Extract the (X, Y) coordinate from the center of the cell holding the provided text.  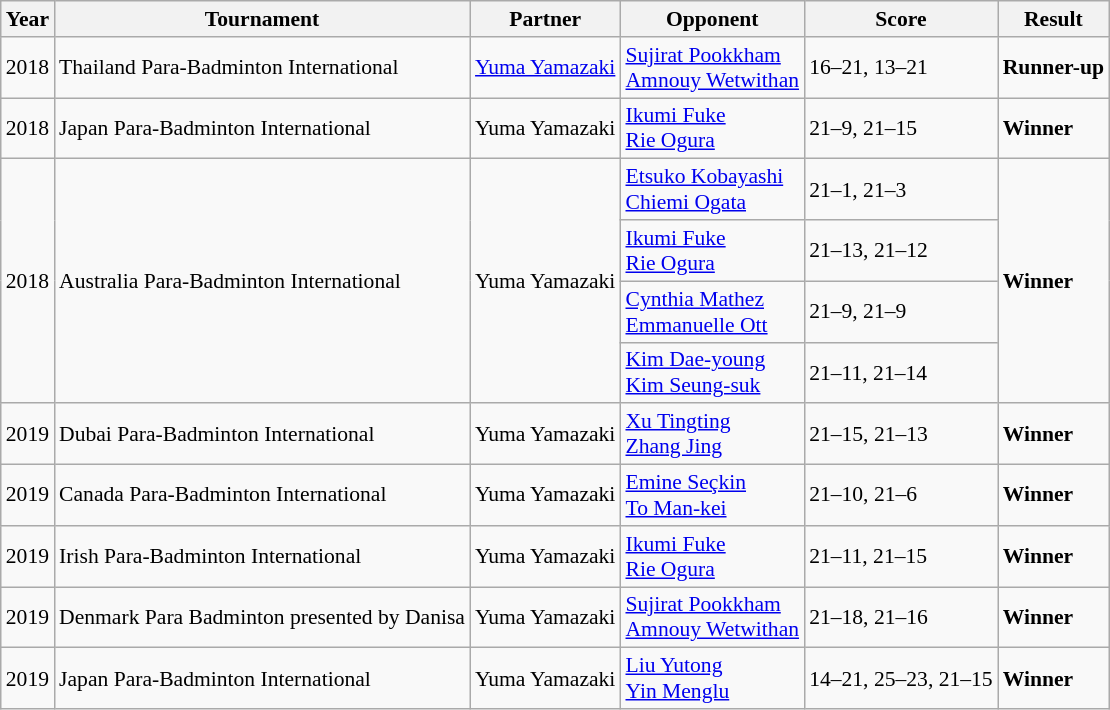
21–10, 21–6 (901, 496)
Kim Dae-young Kim Seung-suk (712, 372)
Liu Yutong Yin Menglu (712, 678)
Thailand Para-Badminton International (262, 68)
21–1, 21–3 (901, 190)
Etsuko Kobayashi Chiemi Ogata (712, 190)
Irish Para-Badminton International (262, 556)
Canada Para-Badminton International (262, 496)
21–11, 21–15 (901, 556)
14–21, 25–23, 21–15 (901, 678)
Runner-up (1054, 68)
Xu Tingting Zhang Jing (712, 434)
Australia Para-Badminton International (262, 281)
Tournament (262, 19)
Denmark Para Badminton presented by Danisa (262, 618)
Score (901, 19)
Result (1054, 19)
21–13, 21–12 (901, 250)
21–15, 21–13 (901, 434)
Partner (545, 19)
21–9, 21–9 (901, 312)
Dubai Para-Badminton International (262, 434)
21–18, 21–16 (901, 618)
Opponent (712, 19)
21–11, 21–14 (901, 372)
Cynthia Mathez Emmanuelle Ott (712, 312)
Year (28, 19)
21–9, 21–15 (901, 128)
Emine Seçkin To Man-kei (712, 496)
16–21, 13–21 (901, 68)
